Identify which cell holds the provided text, then report its [x, y] central coordinate. 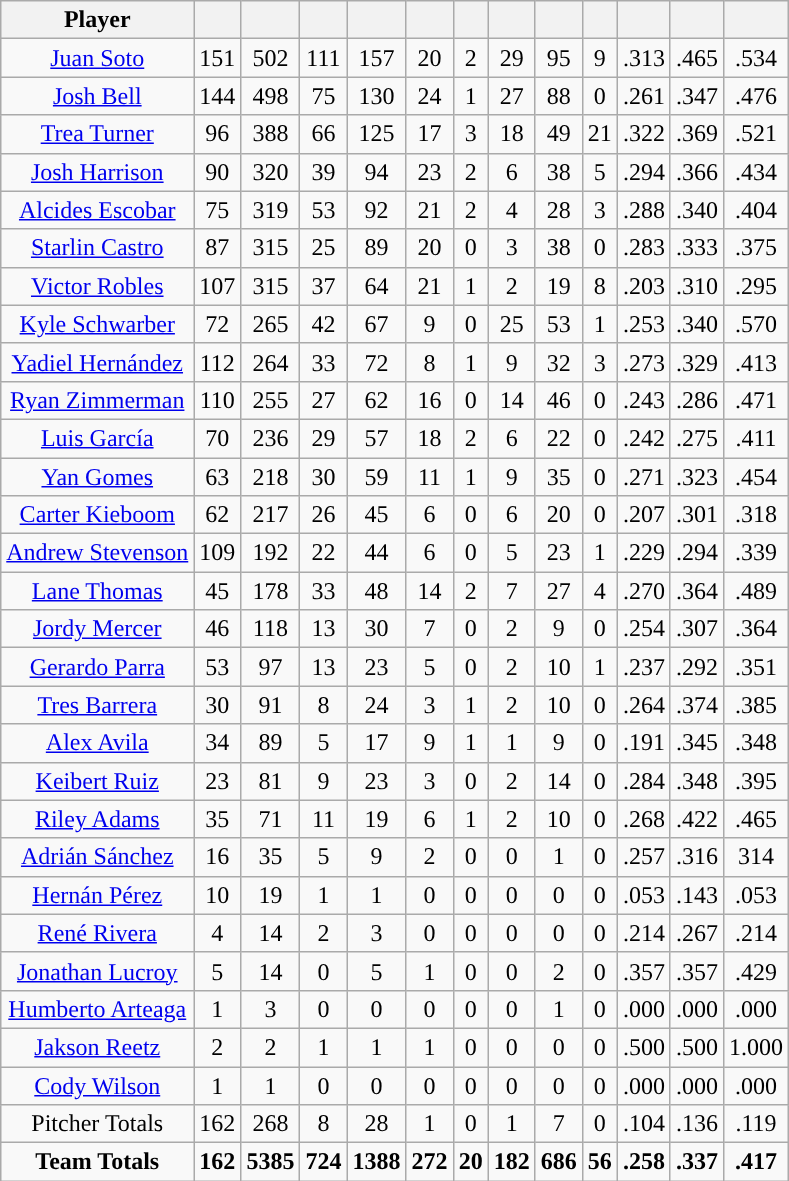
.136 [696, 1124]
Tres Barrera [98, 705]
264 [270, 362]
Trea Turner [98, 134]
.104 [644, 1124]
.333 [696, 248]
Kyle Schwarber [98, 324]
26 [324, 515]
112 [218, 362]
Hernán Pérez [98, 895]
.375 [756, 248]
.489 [756, 591]
Ryan Zimmerman [98, 400]
.261 [644, 96]
René Rivera [98, 933]
90 [218, 172]
Yadiel Hernández [98, 362]
.271 [644, 477]
.237 [644, 667]
57 [376, 438]
1.000 [756, 1047]
.307 [696, 629]
.268 [644, 819]
.143 [696, 895]
92 [376, 210]
272 [430, 1162]
Carter Kieboom [98, 515]
218 [270, 477]
Luis García [98, 438]
71 [270, 819]
37 [324, 286]
118 [270, 629]
.521 [756, 134]
48 [376, 591]
182 [512, 1162]
.191 [644, 743]
.119 [756, 1124]
.374 [696, 705]
49 [558, 134]
Pitcher Totals [98, 1124]
111 [324, 58]
.292 [696, 667]
.422 [696, 819]
.366 [696, 172]
.242 [644, 438]
39 [324, 172]
.347 [696, 96]
Jakson Reetz [98, 1047]
Lane Thomas [98, 591]
Josh Harrison [98, 172]
97 [270, 667]
63 [218, 477]
.411 [756, 438]
91 [270, 705]
Juan Soto [98, 58]
32 [558, 362]
Team Totals [98, 1162]
Jordy Mercer [98, 629]
.283 [644, 248]
.534 [756, 58]
5385 [270, 1162]
217 [270, 515]
87 [218, 248]
255 [270, 400]
66 [324, 134]
.413 [756, 362]
.385 [756, 705]
81 [270, 781]
.275 [696, 438]
236 [270, 438]
.404 [756, 210]
178 [270, 591]
.476 [756, 96]
.258 [644, 1162]
Adrián Sánchez [98, 857]
.313 [644, 58]
314 [756, 857]
.253 [644, 324]
107 [218, 286]
192 [270, 553]
Josh Bell [98, 96]
265 [270, 324]
388 [270, 134]
88 [558, 96]
.337 [696, 1162]
.339 [756, 553]
.322 [644, 134]
94 [376, 172]
.570 [756, 324]
.417 [756, 1162]
Player [98, 20]
56 [600, 1162]
.316 [696, 857]
34 [218, 743]
109 [218, 553]
Cody Wilson [98, 1085]
.345 [696, 743]
.310 [696, 286]
Yan Gomes [98, 477]
Alcides Escobar [98, 210]
.369 [696, 134]
.264 [644, 705]
.267 [696, 933]
724 [324, 1162]
Riley Adams [98, 819]
151 [218, 58]
.207 [644, 515]
64 [376, 286]
.229 [644, 553]
144 [218, 96]
502 [270, 58]
.351 [756, 667]
.270 [644, 591]
.243 [644, 400]
42 [324, 324]
44 [376, 553]
96 [218, 134]
Victor Robles [98, 286]
.434 [756, 172]
.273 [644, 362]
.301 [696, 515]
.429 [756, 971]
.323 [696, 477]
.329 [696, 362]
.286 [696, 400]
95 [558, 58]
125 [376, 134]
.288 [644, 210]
Starlin Castro [98, 248]
Alex Avila [98, 743]
.471 [756, 400]
.203 [644, 286]
59 [376, 477]
Keibert Ruiz [98, 781]
157 [376, 58]
Gerardo Parra [98, 667]
.257 [644, 857]
Andrew Stevenson [98, 553]
130 [376, 96]
.284 [644, 781]
Humberto Arteaga [98, 1009]
.454 [756, 477]
1388 [376, 1162]
.318 [756, 515]
686 [558, 1162]
268 [270, 1124]
320 [270, 172]
67 [376, 324]
.395 [756, 781]
.254 [644, 629]
498 [270, 96]
110 [218, 400]
.295 [756, 286]
70 [218, 438]
Jonathan Lucroy [98, 971]
319 [270, 210]
